Return [X, Y] of the center of cell containing provided text 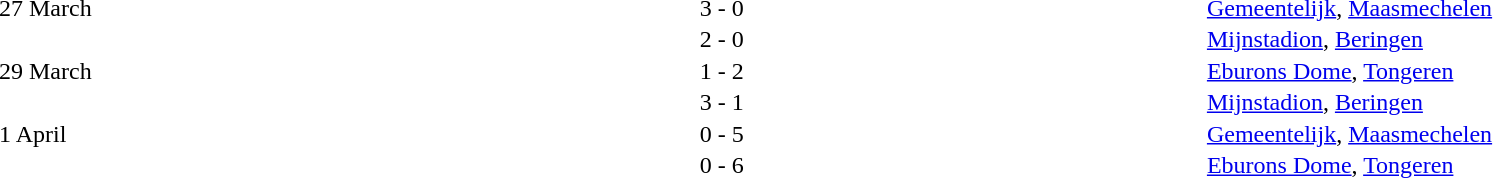
0 - 5 [722, 134]
1 - 2 [722, 71]
2 - 0 [722, 39]
3 - 1 [722, 103]
